Detect which cell encompasses the target text, then output its [X, Y] center coordinate. 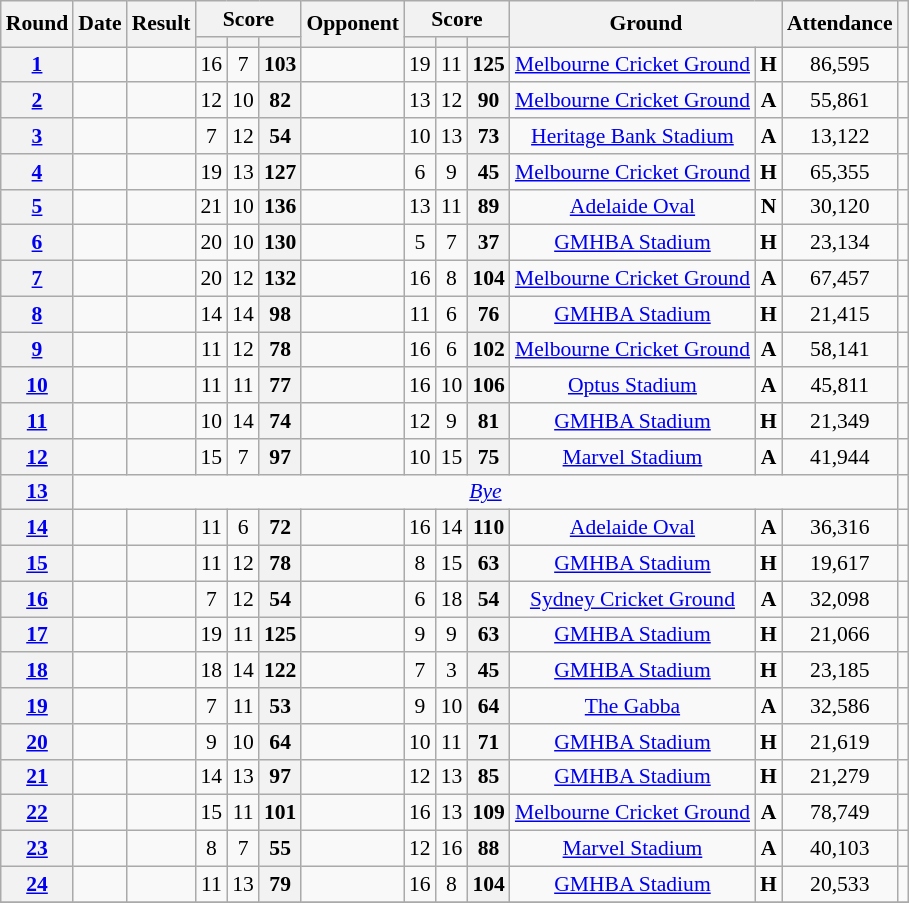
32,586 [840, 706]
17 [38, 635]
76 [488, 314]
130 [280, 243]
Ground [646, 24]
The Gabba [632, 706]
101 [280, 813]
19,617 [840, 564]
4 [38, 172]
24 [38, 884]
110 [488, 528]
23,134 [840, 243]
127 [280, 172]
Opponent [352, 24]
55 [280, 849]
Date [100, 24]
Heritage Bank Stadium [632, 136]
21,279 [840, 777]
Result [162, 24]
Round [38, 24]
74 [280, 421]
82 [280, 101]
53 [280, 706]
132 [280, 279]
78,749 [840, 813]
106 [488, 386]
Bye [485, 492]
71 [488, 742]
23,185 [840, 671]
37 [488, 243]
N [768, 207]
86,595 [840, 65]
90 [488, 101]
65,355 [840, 172]
32,098 [840, 599]
98 [280, 314]
20,533 [840, 884]
45,811 [840, 386]
36,316 [840, 528]
81 [488, 421]
75 [488, 457]
21,415 [840, 314]
73 [488, 136]
21,349 [840, 421]
41,944 [840, 457]
103 [280, 65]
122 [280, 671]
22 [38, 813]
67,457 [840, 279]
Optus Stadium [632, 386]
89 [488, 207]
Sydney Cricket Ground [632, 599]
79 [280, 884]
40,103 [840, 849]
Attendance [840, 24]
21,066 [840, 635]
88 [488, 849]
72 [280, 528]
1 [38, 65]
23 [38, 849]
77 [280, 386]
13,122 [840, 136]
102 [488, 350]
109 [488, 813]
136 [280, 207]
30,120 [840, 207]
55,861 [840, 101]
58,141 [840, 350]
21,619 [840, 742]
85 [488, 777]
2 [38, 101]
